Pinpoint the cell where the given text exists, returning its [X, Y] midpoint coordinate. 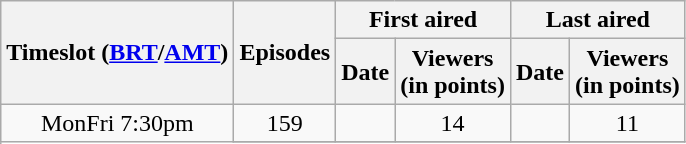
Last aired [598, 20]
Timeslot (BRT/AMT) [118, 52]
159 [285, 123]
Episodes [285, 52]
11 [627, 123]
MonFri 7:30pm [118, 123]
14 [453, 123]
First aired [424, 20]
